Scan for the cell matching the given text and deliver its [X, Y] coordinate at center. 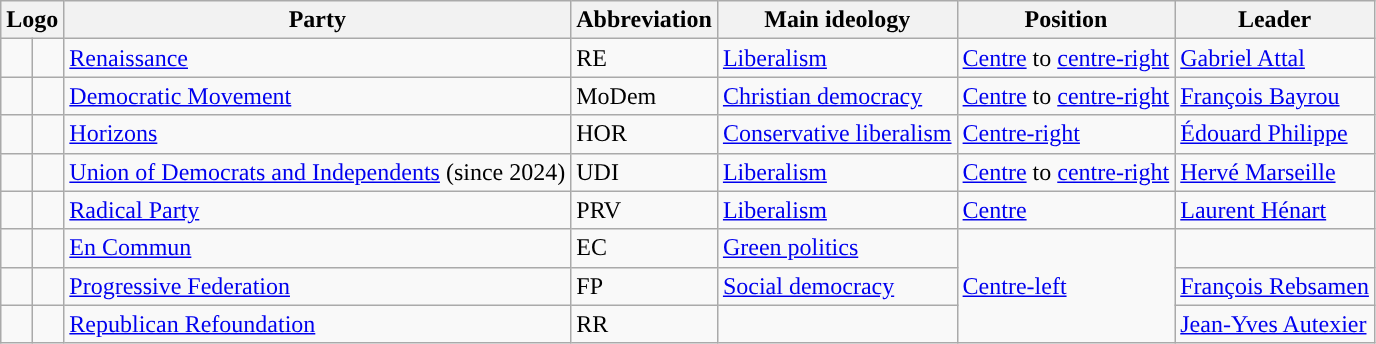
EC [644, 248]
Conservative liberalism [837, 134]
Progressive Federation [318, 286]
François Rebsamen [1275, 286]
Centre-left [1066, 286]
Main ideology [837, 20]
Laurent Hénart [1275, 210]
Republican Refoundation [318, 324]
RR [644, 324]
Radical Party [318, 210]
En Commun [318, 248]
Hervé Marseille [1275, 172]
Édouard Philippe [1275, 134]
PRV [644, 210]
UDI [644, 172]
Abbreviation [644, 20]
François Bayrou [1275, 96]
Green politics [837, 248]
Social democracy [837, 286]
RE [644, 58]
Centre [1066, 210]
Christian democracy [837, 96]
MoDem [644, 96]
Union of Democrats and Independents (since 2024) [318, 172]
Centre-right [1066, 134]
Party [318, 20]
Position [1066, 20]
Democratic Movement [318, 96]
Renaissance [318, 58]
Horizons [318, 134]
Leader [1275, 20]
Jean-Yves Autexier [1275, 324]
Gabriel Attal [1275, 58]
HOR [644, 134]
FP [644, 286]
Logo [32, 20]
